Identify which cell holds the provided text, then report its [X, Y] central coordinate. 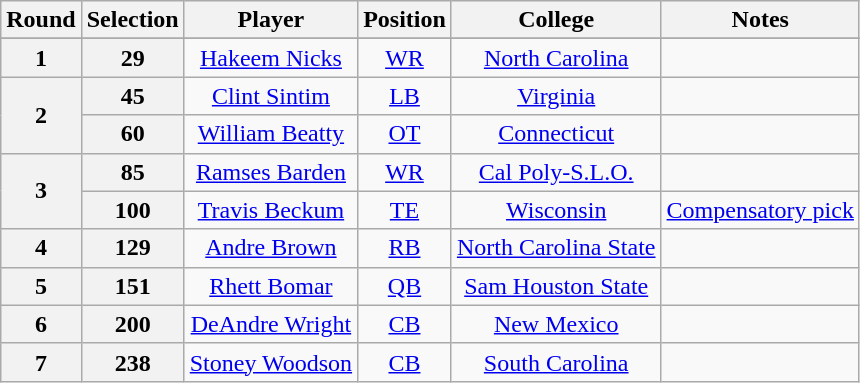
QB [405, 286]
Virginia [556, 96]
DeAndre Wright [270, 324]
Sam Houston State [556, 286]
North Carolina State [556, 248]
LB [405, 96]
238 [132, 362]
Player [270, 20]
Clint Sintim [270, 96]
200 [132, 324]
TE [405, 210]
129 [132, 248]
South Carolina [556, 362]
Position [405, 20]
Compensatory pick [760, 210]
Ramses Barden [270, 172]
Travis Beckum [270, 210]
151 [132, 286]
4 [41, 248]
85 [132, 172]
1 [41, 58]
Andre Brown [270, 248]
RB [405, 248]
William Beatty [270, 134]
29 [132, 58]
Selection [132, 20]
Wisconsin [556, 210]
Round [41, 20]
7 [41, 362]
60 [132, 134]
North Carolina [556, 58]
Connecticut [556, 134]
Rhett Bomar [270, 286]
6 [41, 324]
Cal Poly-S.L.O. [556, 172]
Notes [760, 20]
OT [405, 134]
5 [41, 286]
45 [132, 96]
Hakeem Nicks [270, 58]
2 [41, 115]
100 [132, 210]
College [556, 20]
New Mexico [556, 324]
Stoney Woodson [270, 362]
3 [41, 191]
